Output the (X, Y) coordinate of the center of the cell containing the given text.  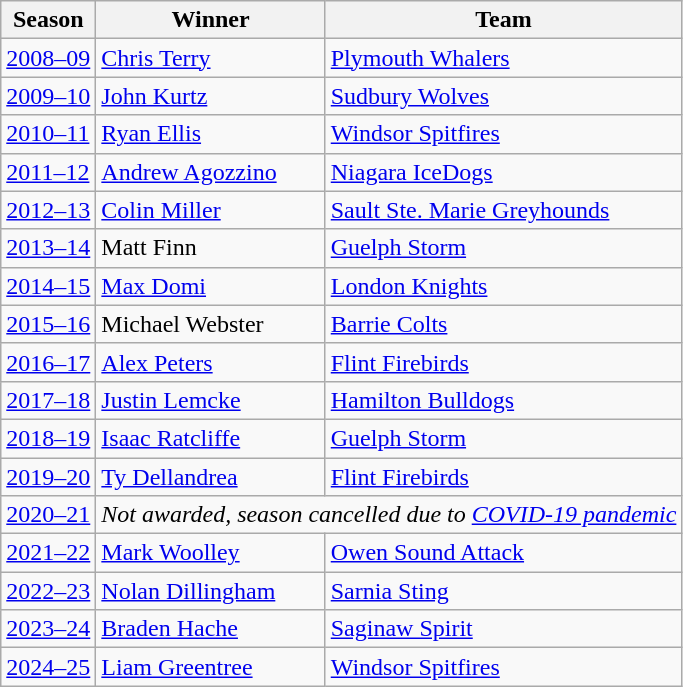
2017–18 (48, 400)
Colin Miller (210, 210)
Justin Lemcke (210, 400)
Sarnia Sting (504, 591)
2015–16 (48, 324)
Barrie Colts (504, 324)
Team (504, 20)
Max Domi (210, 286)
Chris Terry (210, 58)
Saginaw Spirit (504, 629)
2019–20 (48, 477)
Ty Dellandrea (210, 477)
Mark Woolley (210, 553)
2014–15 (48, 286)
Plymouth Whalers (504, 58)
Sudbury Wolves (504, 96)
2010–11 (48, 134)
2013–14 (48, 248)
Ryan Ellis (210, 134)
London Knights (504, 286)
2018–19 (48, 438)
2011–12 (48, 172)
2016–17 (48, 362)
2024–25 (48, 667)
2009–10 (48, 96)
2023–24 (48, 629)
Matt Finn (210, 248)
Alex Peters (210, 362)
2020–21 (48, 515)
Winner (210, 20)
Braden Hache (210, 629)
2008–09 (48, 58)
John Kurtz (210, 96)
2021–22 (48, 553)
Hamilton Bulldogs (504, 400)
Liam Greentree (210, 667)
Isaac Ratcliffe (210, 438)
Season (48, 20)
Niagara IceDogs (504, 172)
Andrew Agozzino (210, 172)
Sault Ste. Marie Greyhounds (504, 210)
Michael Webster (210, 324)
2022–23 (48, 591)
2012–13 (48, 210)
Nolan Dillingham (210, 591)
Owen Sound Attack (504, 553)
Not awarded, season cancelled due to COVID-19 pandemic (389, 515)
